From the cell containing the given text, extract its center point as [X, Y] coordinate. 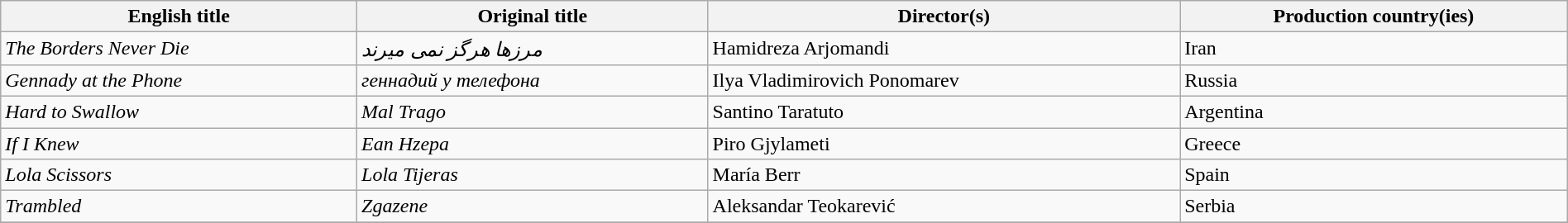
Spain [1374, 175]
If I Knew [179, 143]
Santino Taratuto [944, 111]
Hard to Swallow [179, 111]
Production country(ies) [1374, 17]
Russia [1374, 80]
Lola Tijeras [533, 175]
Hamidreza Arjomandi [944, 49]
مرزها هرگز نمی میرند [533, 49]
Argentina [1374, 111]
Serbia [1374, 206]
Ean Hzepa [533, 143]
Lola Scissors [179, 175]
Trambled [179, 206]
Zgazene [533, 206]
геннадий у телефона [533, 80]
María Berr [944, 175]
Piro Gjylameti [944, 143]
Greece [1374, 143]
Director(s) [944, 17]
The Borders Never Die [179, 49]
Original title [533, 17]
Gennady at the Phone [179, 80]
Ilya Vladimirovich Ponomarev [944, 80]
Mal Trago [533, 111]
English title [179, 17]
Aleksandar Teokarević [944, 206]
Iran [1374, 49]
